Detect which cell encompasses the target text, then output its [X, Y] center coordinate. 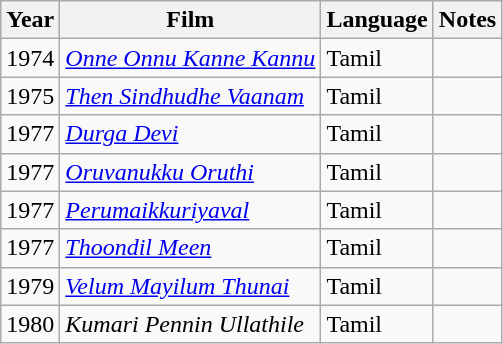
Year [30, 20]
Thoondil Meen [190, 248]
Oruvanukku Oruthi [190, 172]
Language [377, 20]
Durga Devi [190, 134]
Film [190, 20]
Velum Mayilum Thunai [190, 286]
Then Sindhudhe Vaanam [190, 96]
Perumaikkuriyaval [190, 210]
1979 [30, 286]
Kumari Pennin Ullathile [190, 324]
1974 [30, 58]
1975 [30, 96]
Onne Onnu Kanne Kannu [190, 58]
Notes [467, 20]
1980 [30, 324]
